Pinpoint the cell where the given text exists, returning its [x, y] midpoint coordinate. 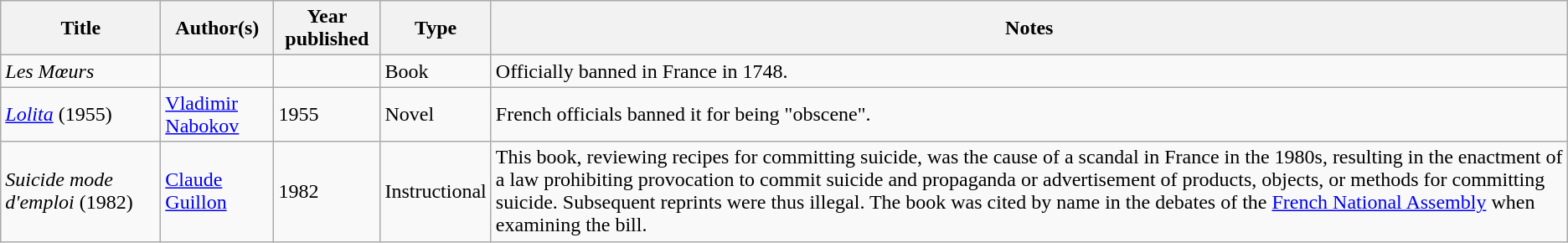
Year published [327, 28]
1982 [327, 191]
Type [436, 28]
Lolita (1955) [80, 114]
French officials banned it for being "obscene". [1029, 114]
Notes [1029, 28]
1955 [327, 114]
Author(s) [218, 28]
Vladimir Nabokov [218, 114]
Officially banned in France in 1748. [1029, 71]
Novel [436, 114]
Claude Guillon [218, 191]
Title [80, 28]
Instructional [436, 191]
Les Mœurs [80, 71]
Book [436, 71]
Suicide mode d'emploi (1982) [80, 191]
